Determine the [X, Y] coordinate at the center of the cell enclosing the given text.  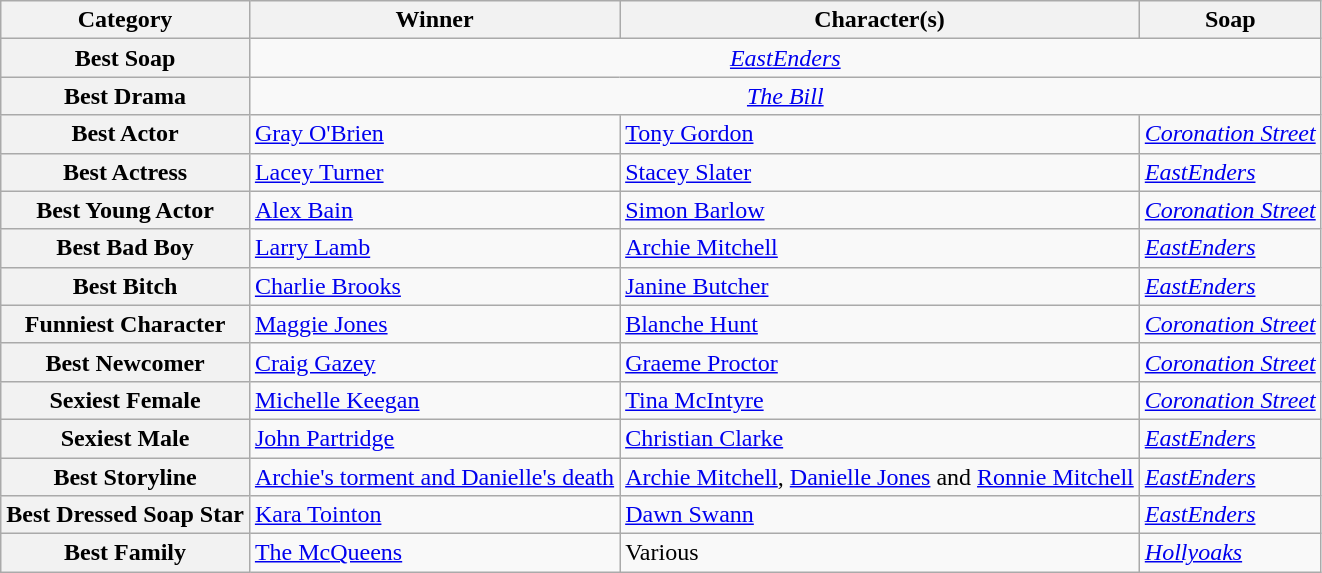
Best Bitch [126, 286]
Soap [1230, 20]
Best Soap [126, 58]
Larry Lamb [434, 248]
Michelle Keegan [434, 400]
Graeme Proctor [880, 362]
Archie Mitchell [880, 248]
Alex Bain [434, 210]
Best Newcomer [126, 362]
Best Actress [126, 172]
Best Family [126, 553]
Maggie Jones [434, 324]
Category [126, 20]
John Partridge [434, 438]
Winner [434, 20]
Simon Barlow [880, 210]
Best Bad Boy [126, 248]
Gray O'Brien [434, 134]
Best Young Actor [126, 210]
Funniest Character [126, 324]
Lacey Turner [434, 172]
Blanche Hunt [880, 324]
Various [880, 553]
Tony Gordon [880, 134]
Kara Tointon [434, 515]
Craig Gazey [434, 362]
Best Dressed Soap Star [126, 515]
The Bill [785, 96]
Janine Butcher [880, 286]
Best Drama [126, 96]
Dawn Swann [880, 515]
Best Actor [126, 134]
Character(s) [880, 20]
Best Storyline [126, 477]
Archie's torment and Danielle's death [434, 477]
The McQueens [434, 553]
Stacey Slater [880, 172]
Christian Clarke [880, 438]
Charlie Brooks [434, 286]
Archie Mitchell, Danielle Jones and Ronnie Mitchell [880, 477]
Sexiest Male [126, 438]
Sexiest Female [126, 400]
Tina McIntyre [880, 400]
Hollyoaks [1230, 553]
